Detect which cell encompasses the target text, then output its [X, Y] center coordinate. 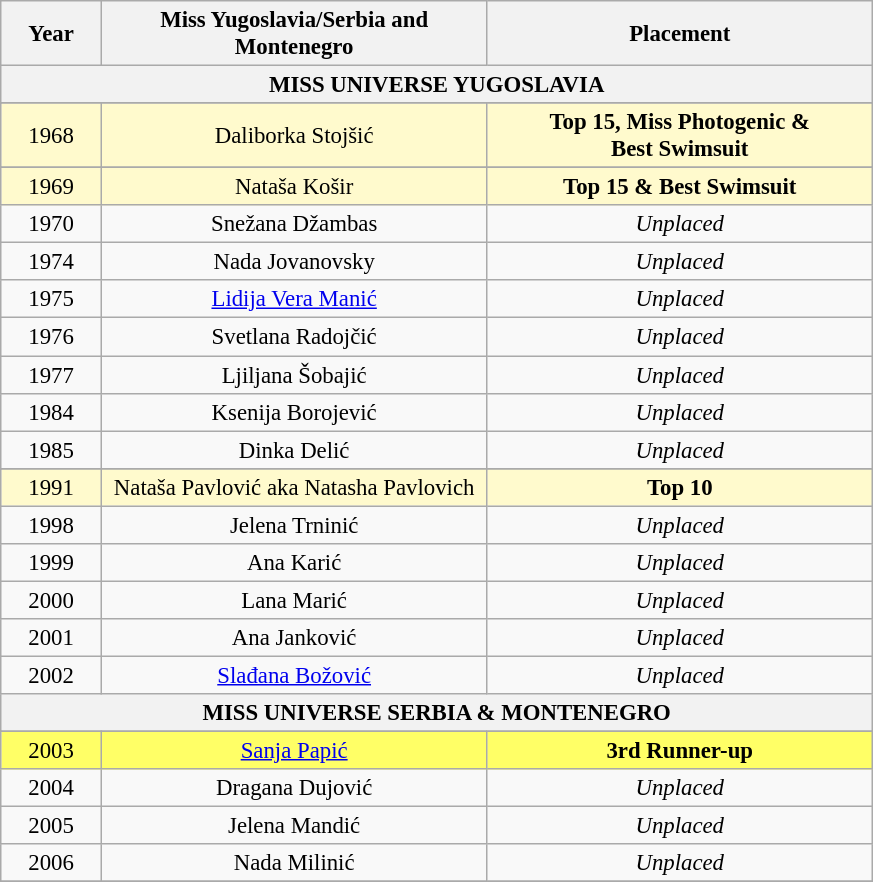
Sanja Papić [294, 751]
1970 [52, 224]
Slađana Božović [294, 675]
Daliborka Stojšić [294, 136]
1976 [52, 337]
2005 [52, 826]
Svetlana Radojčić [294, 337]
1991 [52, 487]
Jelena Mandić [294, 826]
2004 [52, 788]
2002 [52, 675]
1975 [52, 299]
2001 [52, 638]
1969 [52, 187]
1999 [52, 563]
1968 [52, 136]
Dragana Dujović [294, 788]
Lidija Vera Manić [294, 299]
1998 [52, 525]
MISS UNIVERSE YUGOSLAVIA [437, 85]
Ana Janković [294, 638]
Snežana Džambas [294, 224]
Nada Jovanovsky [294, 262]
Nataša Košir [294, 187]
2003 [52, 751]
Dinka Delić [294, 450]
1984 [52, 412]
1977 [52, 375]
Top 10 [680, 487]
Nataša Pavlović aka Natasha Pavlovich [294, 487]
3rd Runner-up [680, 751]
2006 [52, 863]
MISS UNIVERSE SERBIA & MONTENEGRO [437, 713]
Miss Yugoslavia/Serbia and Montenegro [294, 34]
Jelena Trninić [294, 525]
Lana Marić [294, 600]
2000 [52, 600]
Nada Milinić [294, 863]
1985 [52, 450]
Placement [680, 34]
Top 15 & Best Swimsuit [680, 187]
Ksenija Borojević [294, 412]
Ana Karić [294, 563]
Top 15, Miss Photogenic &Best Swimsuit [680, 136]
Ljiljana Šobajić [294, 375]
1974 [52, 262]
Year [52, 34]
